Extract the [x, y] coordinate from the center of the cell holding the provided text.  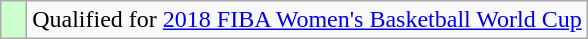
Qualified for 2018 FIBA Women's Basketball World Cup [308, 20]
